Pinpoint the cell where the given text exists, returning its (x, y) midpoint coordinate. 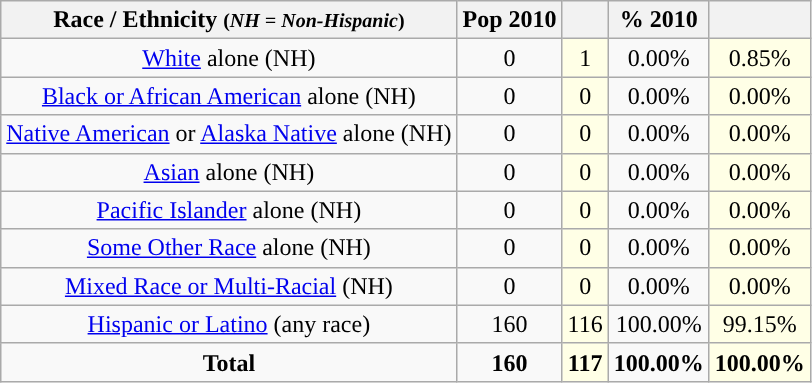
White alone (NH) (229, 58)
117 (585, 362)
Asian alone (NH) (229, 172)
Native American or Alaska Native alone (NH) (229, 134)
Pop 2010 (510, 20)
Hispanic or Latino (any race) (229, 324)
Total (229, 362)
Mixed Race or Multi-Racial (NH) (229, 286)
Some Other Race alone (NH) (229, 248)
Pacific Islander alone (NH) (229, 210)
% 2010 (658, 20)
Race / Ethnicity (NH = Non-Hispanic) (229, 20)
Black or African American alone (NH) (229, 96)
116 (585, 324)
0.85% (760, 58)
1 (585, 58)
99.15% (760, 324)
